Provide the (X, Y) coordinate of the cell's center where the given text is located.  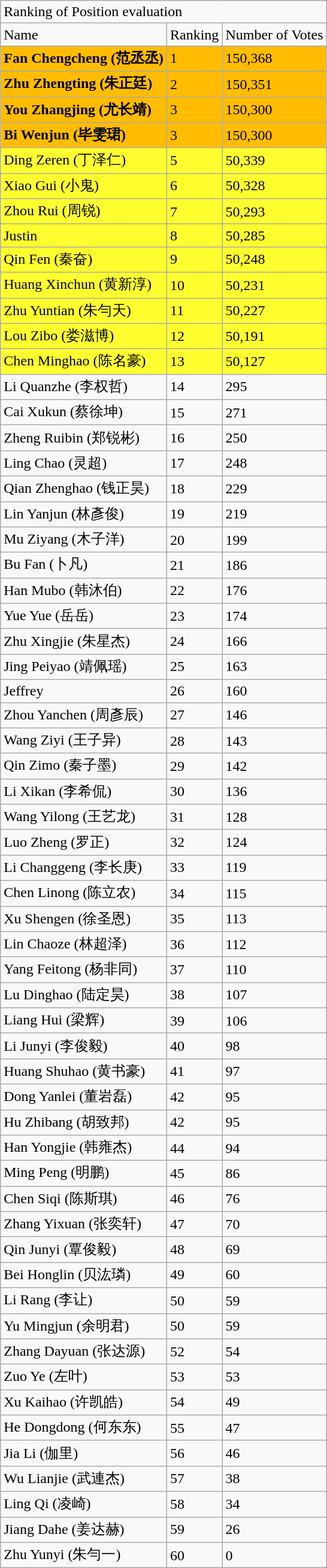
15 (194, 413)
Qin Zimo (秦子墨) (84, 767)
Cai Xukun (蔡徐坤) (84, 413)
Han Yongjie (韩雍杰) (84, 1148)
219 (274, 514)
13 (194, 361)
119 (274, 868)
128 (274, 817)
12 (194, 336)
Zhu Xingjie (朱星杰) (84, 641)
Yu Mingjun (余明君) (84, 1326)
28 (194, 740)
97 (274, 1072)
271 (274, 413)
50,127 (274, 361)
Li Junyi (李俊毅) (84, 1047)
Lu Dinghao (陆定昊) (84, 995)
166 (274, 641)
Ranking of Position evaluation (163, 12)
Jia Li (伽里) (84, 1453)
33 (194, 868)
45 (194, 1173)
Zheng Ruibin (郑锐彬) (84, 438)
8 (194, 236)
30 (194, 792)
50,227 (274, 311)
250 (274, 438)
186 (274, 566)
Ding Zeren (丁泽仁) (84, 160)
0 (274, 1555)
57 (194, 1478)
44 (194, 1148)
Wu Lianjie (武連杰) (84, 1478)
Wang Yilong (王艺龙) (84, 817)
Li Quanzhe (李权哲) (84, 388)
Li Changgeng (李长庚) (84, 868)
20 (194, 539)
31 (194, 817)
98 (274, 1047)
Ling Chao (灵超) (84, 463)
19 (194, 514)
50,231 (274, 285)
113 (274, 919)
39 (194, 1020)
Jeffrey (84, 691)
199 (274, 539)
Zhu Yuntian (朱勻天) (84, 311)
41 (194, 1072)
7 (194, 212)
176 (274, 591)
Xu Shengen (徐圣恩) (84, 919)
Zuo Ye (左叶) (84, 1377)
Yue Yue (岳岳) (84, 616)
Luo Zheng (罗正) (84, 842)
Jiang Dahe (姜达赫) (84, 1530)
106 (274, 1020)
37 (194, 970)
25 (194, 667)
32 (194, 842)
Xu Kaihao (许凯皓) (84, 1403)
146 (274, 715)
16 (194, 438)
94 (274, 1148)
Justin (84, 236)
Han Mubo (韩沐伯) (84, 591)
50,191 (274, 336)
50,293 (274, 212)
174 (274, 616)
58 (194, 1505)
Liang Hui (梁辉) (84, 1020)
Zhu Yunyi (朱勻一) (84, 1555)
Lin Yanjun (林彥俊) (84, 514)
27 (194, 715)
163 (274, 667)
Jing Peiyao (靖佩瑶) (84, 667)
11 (194, 311)
Wang Ziyi (王子异) (84, 740)
2 (194, 84)
Lou Zibo (娄滋博) (84, 336)
1 (194, 59)
23 (194, 616)
Zhou Rui (周锐) (84, 212)
112 (274, 945)
76 (274, 1198)
248 (274, 463)
Number of Votes (274, 35)
29 (194, 767)
9 (194, 260)
50,285 (274, 236)
52 (194, 1352)
Chen Linong (陈立农) (84, 893)
Name (84, 35)
Ranking (194, 35)
Ming Peng (明鹏) (84, 1173)
110 (274, 970)
Huang Xinchun (黄新淳) (84, 285)
Zhou Yanchen (周彥辰) (84, 715)
Bei Honglin (贝汯璘) (84, 1275)
107 (274, 995)
40 (194, 1047)
Hu Zhibang (胡致邦) (84, 1123)
Li Xikan (李希侃) (84, 792)
6 (194, 187)
Ling Qi (凌崎) (84, 1505)
Bu Fan (卜凡) (84, 566)
Mu Ziyang (木子洋) (84, 539)
35 (194, 919)
Lin Chaoze (林超泽) (84, 945)
50,339 (274, 160)
150,368 (274, 59)
17 (194, 463)
70 (274, 1225)
Zhang Dayuan (张达源) (84, 1352)
24 (194, 641)
55 (194, 1428)
50,328 (274, 187)
Huang Shuhao (黄书豪) (84, 1072)
69 (274, 1250)
18 (194, 489)
36 (194, 945)
136 (274, 792)
Dong Yanlei (董岩磊) (84, 1097)
86 (274, 1173)
He Dongdong (何东东) (84, 1428)
5 (194, 160)
Qin Junyi (覃俊毅) (84, 1250)
Chen Siqi (陈斯琪) (84, 1198)
Yang Feitong (杨非同) (84, 970)
160 (274, 691)
56 (194, 1453)
21 (194, 566)
142 (274, 767)
22 (194, 591)
50,248 (274, 260)
Qian Zhenghao (钱正昊) (84, 489)
124 (274, 842)
Bi Wenjun (毕雯珺) (84, 135)
143 (274, 740)
229 (274, 489)
Chen Minghao (陈名豪) (84, 361)
295 (274, 388)
Xiao Gui (小鬼) (84, 187)
Fan Chengcheng (范丞丞) (84, 59)
14 (194, 388)
Zhang Yixuan (张奕轩) (84, 1225)
Zhu Zhengting (朱正廷) (84, 84)
Li Rang (李让) (84, 1300)
115 (274, 893)
48 (194, 1250)
Qin Fen (秦奋) (84, 260)
You Zhangjing (尤长靖) (84, 110)
10 (194, 285)
150,351 (274, 84)
